Determine the [x, y] coordinate at the center of the cell enclosing the given text.  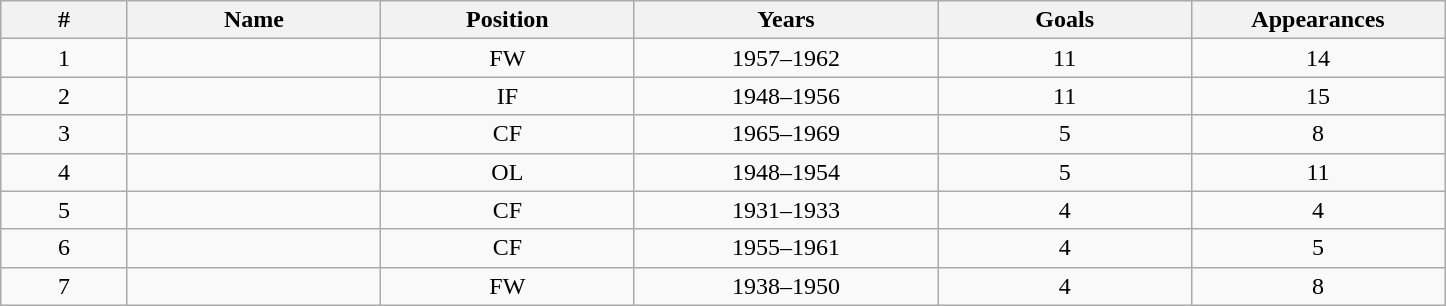
OL [508, 172]
3 [64, 134]
1957–1962 [786, 58]
2 [64, 96]
1931–1933 [786, 210]
Name [254, 20]
15 [1318, 96]
1938–1950 [786, 286]
1 [64, 58]
Goals [1064, 20]
1955–1961 [786, 248]
1948–1954 [786, 172]
7 [64, 286]
1948–1956 [786, 96]
Appearances [1318, 20]
Years [786, 20]
14 [1318, 58]
# [64, 20]
6 [64, 248]
IF [508, 96]
1965–1969 [786, 134]
Position [508, 20]
